Detect which cell encompasses the target text, then output its [x, y] center coordinate. 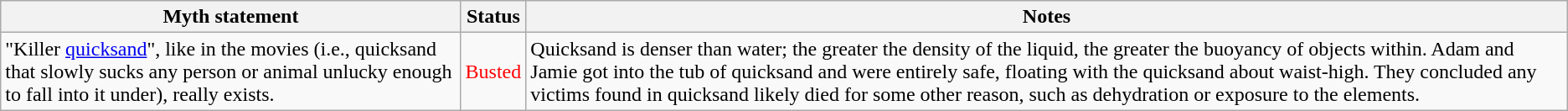
Busted [493, 71]
Notes [1047, 17]
Myth statement [231, 17]
"Killer quicksand", like in the movies (i.e., quicksand that slowly sucks any person or animal unlucky enough to fall into it under), really exists. [231, 71]
Status [493, 17]
